Scan for the cell matching the given text and deliver its [X, Y] coordinate at center. 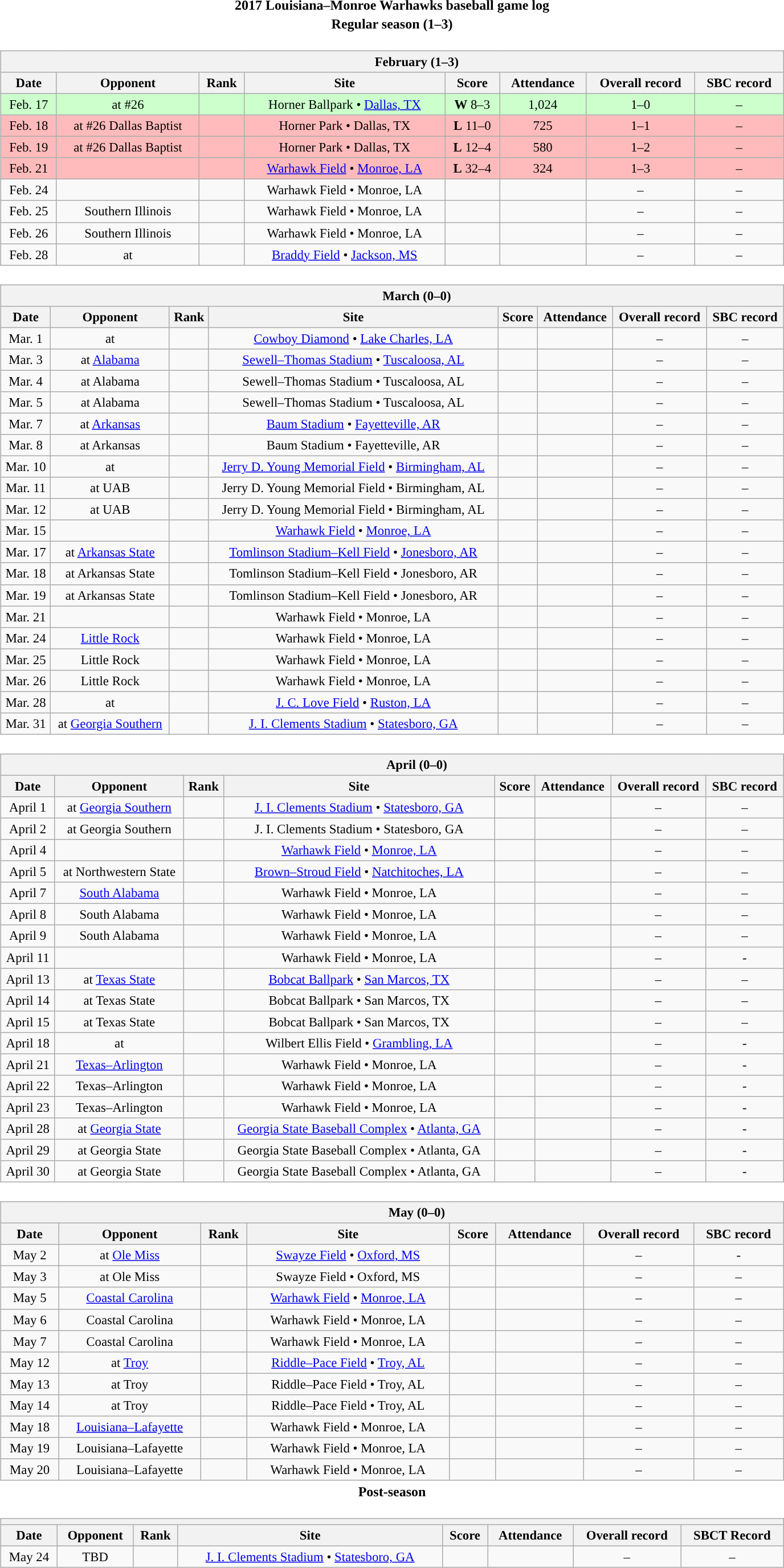
Mar. 12 [26, 510]
Feb. 26 [28, 233]
TBD [96, 1557]
L 32–4 [472, 169]
April 13 [27, 979]
Mar. 18 [26, 574]
1–1 [640, 126]
April 9 [27, 936]
April 14 [27, 1000]
April 15 [27, 1022]
April 28 [27, 1129]
Mar. 17 [26, 552]
May 24 [28, 1557]
Mar. 5 [26, 403]
324 [543, 169]
Mar. 1 [26, 338]
April 18 [27, 1043]
SBCT Record [732, 1536]
April 29 [27, 1150]
Mar. 21 [26, 617]
Mar. 7 [26, 424]
Mar. 19 [26, 595]
Mar. 3 [26, 359]
Mar. 15 [26, 531]
Wilbert Ellis Field • Grambling, LA [359, 1043]
Feb. 18 [28, 126]
Feb. 17 [28, 104]
J. C. Love Field • Ruston, LA [353, 702]
February (1–3) [392, 62]
Brown–Stroud Field • Natchitoches, LA [359, 872]
W 8–3 [472, 104]
Horner Ballpark • Dallas, TX [345, 104]
March (0–0) [392, 296]
1,024 [543, 104]
Mar. 10 [26, 466]
May 3 [30, 1277]
May 2 [30, 1255]
May 12 [30, 1362]
1–3 [640, 169]
Mar. 8 [26, 445]
Mar. 24 [26, 638]
April 30 [27, 1172]
L 11–0 [472, 126]
L 12–4 [472, 148]
at Northwestern State [119, 872]
April 2 [27, 829]
at #26 [128, 104]
May 7 [30, 1341]
Mar. 26 [26, 681]
May (0–0) [392, 1213]
April 21 [27, 1065]
Mar. 4 [26, 381]
May 20 [30, 1469]
April (0–0) [392, 765]
Braddy Field • Jackson, MS [345, 255]
April 23 [27, 1107]
April 1 [27, 808]
Cowboy Diamond • Lake Charles, LA [353, 338]
Feb. 19 [28, 148]
1–2 [640, 148]
Mar. 28 [26, 702]
April 22 [27, 1086]
Feb. 21 [28, 169]
April 5 [27, 872]
Mar. 11 [26, 488]
580 [543, 148]
Feb. 24 [28, 190]
May 14 [30, 1405]
April 8 [27, 915]
Feb. 25 [28, 211]
Mar. 31 [26, 724]
May 18 [30, 1427]
April 4 [27, 850]
April 11 [27, 957]
Feb. 28 [28, 255]
April 7 [27, 893]
725 [543, 126]
May 13 [30, 1384]
1–0 [640, 104]
May 5 [30, 1298]
May 19 [30, 1448]
May 6 [30, 1320]
Mar. 25 [26, 660]
